Return the [x, y] coordinate for the center point of the cell that contains the specified text.  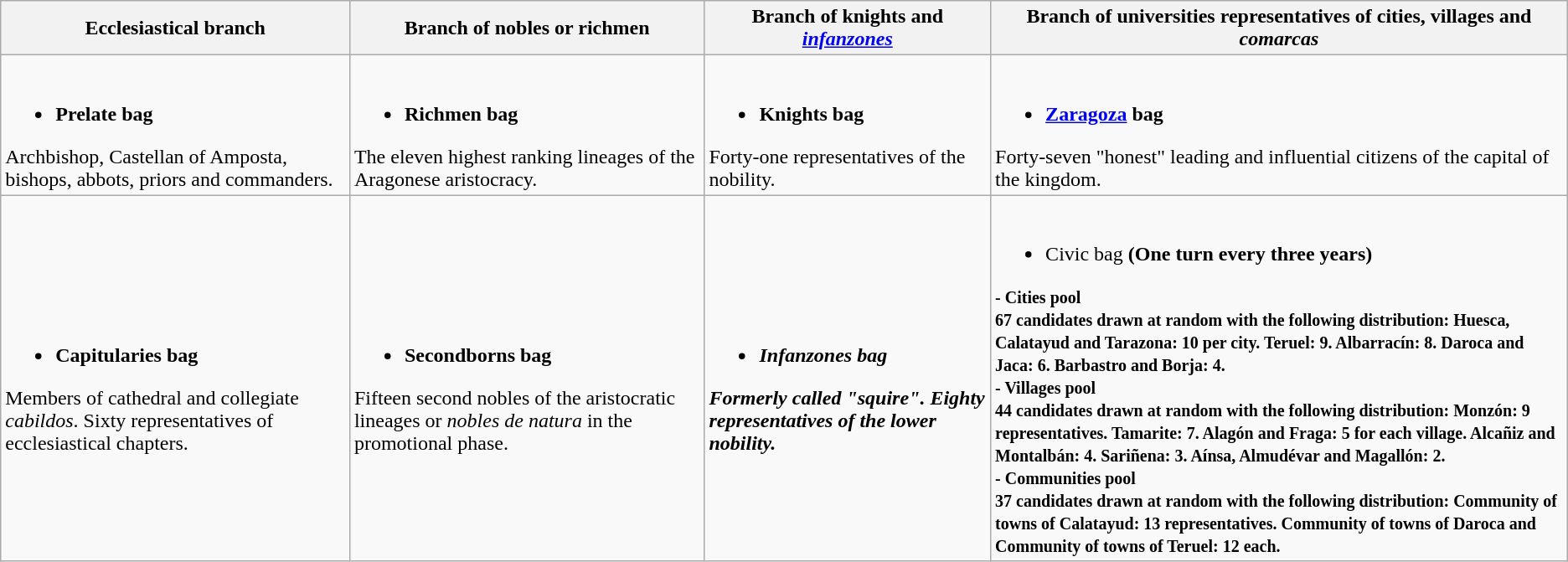
Infanzones bagFormerly called "squire". Eighty representatives of the lower nobility. [848, 379]
Prelate bagArchbishop, Castellan of Amposta, bishops, abbots, priors and commanders. [176, 126]
Richmen bagThe eleven highest ranking lineages of the Aragonese aristocracy. [526, 126]
Branch of knights and infanzones [848, 28]
Secondborns bagFifteen second nobles of the aristocratic lineages or nobles de natura in the promotional phase. [526, 379]
Capitularies bagMembers of cathedral and collegiate cabildos. Sixty representatives of ecclesiastical chapters. [176, 379]
Branch of nobles or richmen [526, 28]
Zaragoza bagForty-seven "honest" leading and influential citizens of the capital of the kingdom. [1280, 126]
Branch of universities representatives of cities, villages and comarcas [1280, 28]
Ecclesiastical branch [176, 28]
Knights bagForty-one representatives of the nobility. [848, 126]
